Return [x, y] of the center of cell containing provided text 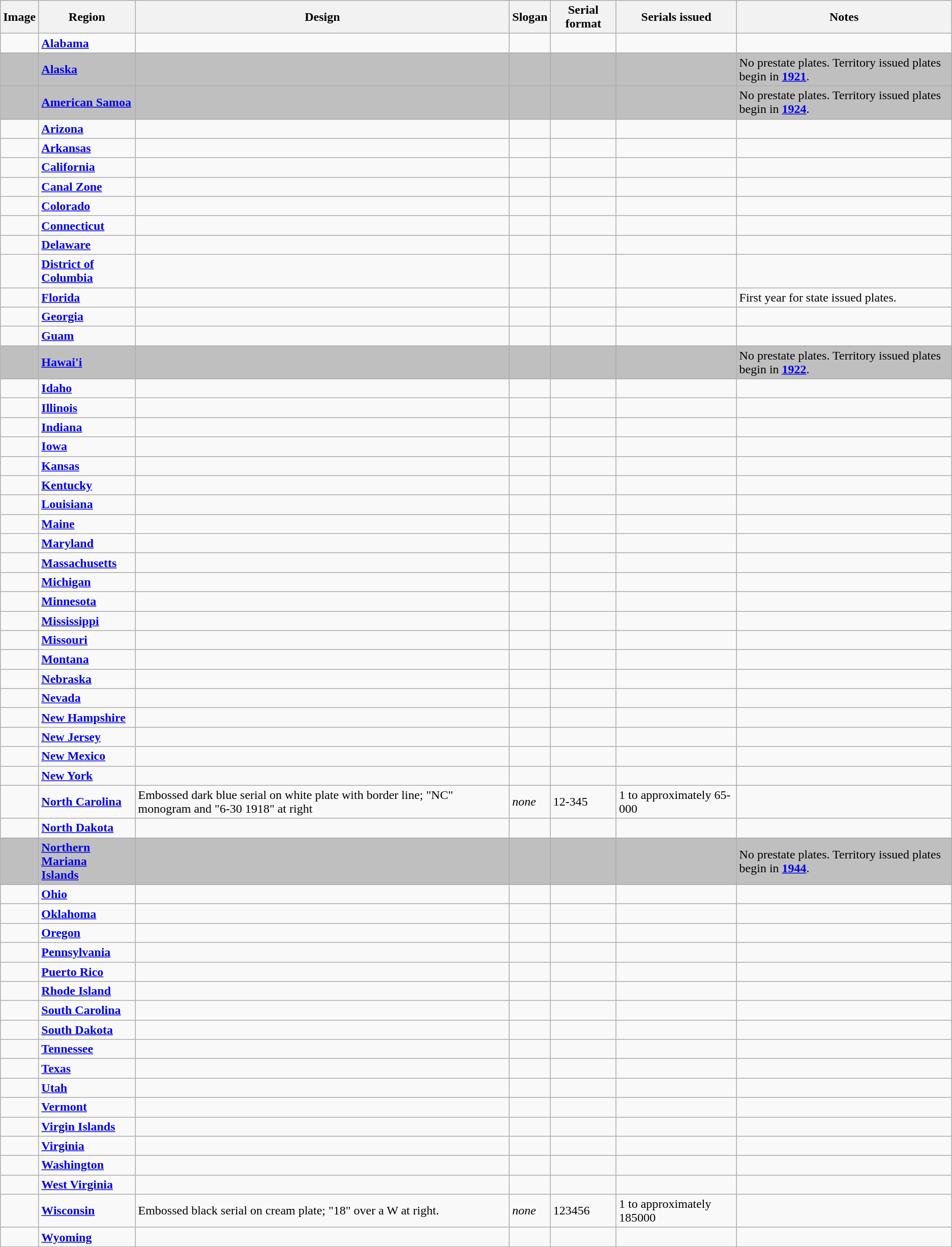
Ohio [87, 894]
Design [322, 17]
Image [19, 17]
Minnesota [87, 601]
Iowa [87, 447]
Serials issued [676, 17]
12-345 [583, 801]
North Dakota [87, 828]
Slogan [530, 17]
Nevada [87, 698]
Missouri [87, 640]
Mississippi [87, 621]
Utah [87, 1088]
District ofColumbia [87, 271]
Pennsylvania [87, 952]
Massachusetts [87, 562]
Puerto Rico [87, 972]
1 to approximately 65-000 [676, 801]
Embossed black serial on cream plate; "18" over a W at right. [322, 1210]
New Mexico [87, 756]
Maine [87, 524]
Guam [87, 336]
South Dakota [87, 1030]
Embossed dark blue serial on white plate with border line; "NC" monogram and "6-30 1918" at right [322, 801]
Hawai'i [87, 362]
Oregon [87, 933]
Oklahoma [87, 913]
Idaho [87, 389]
Notes [844, 17]
Arizona [87, 129]
Alaska [87, 69]
1 to approximately 185000 [676, 1210]
Illinois [87, 408]
Kansas [87, 466]
First year for state issued plates. [844, 298]
Delaware [87, 245]
Arkansas [87, 148]
No prestate plates. Territory issued plates begin in 1924. [844, 103]
Indiana [87, 427]
Region [87, 17]
No prestate plates. Territory issued plates begin in 1921. [844, 69]
Serial format [583, 17]
No prestate plates. Territory issued plates begin in 1922. [844, 362]
Connecticut [87, 225]
Rhode Island [87, 991]
Virginia [87, 1146]
American Samoa [87, 103]
123456 [583, 1210]
South Carolina [87, 1011]
New Hampshire [87, 718]
Kentucky [87, 485]
North Carolina [87, 801]
Canal Zone [87, 187]
Michigan [87, 582]
Wisconsin [87, 1210]
Montana [87, 660]
Tennessee [87, 1049]
Wyoming [87, 1237]
Maryland [87, 543]
Texas [87, 1068]
Florida [87, 298]
California [87, 167]
No prestate plates. Territory issued plates begin in 1944. [844, 861]
Nebraska [87, 679]
Vermont [87, 1107]
New Jersey [87, 737]
Virgin Islands [87, 1126]
West Virginia [87, 1184]
New York [87, 776]
Georgia [87, 317]
Washington [87, 1165]
Louisiana [87, 504]
Colorado [87, 206]
Alabama [87, 43]
Northern Mariana Islands [87, 861]
